Return the (X, Y) coordinate for the center point of the cell that contains the specified text.  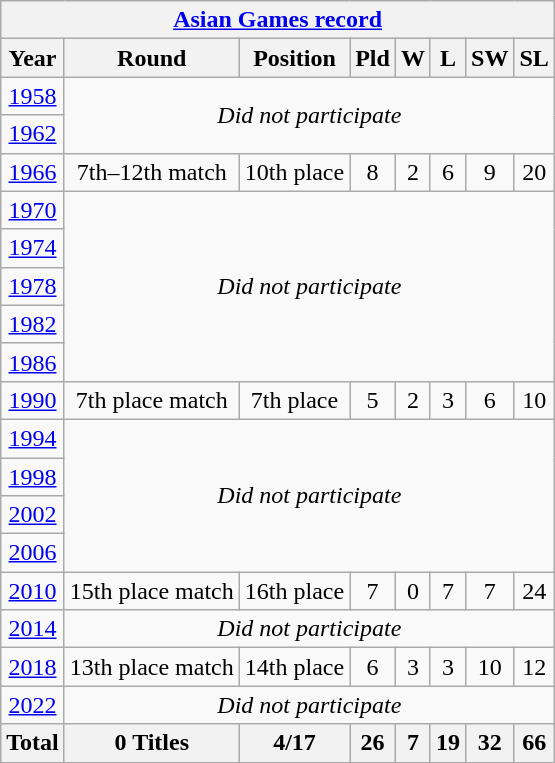
Year (33, 58)
0 Titles (152, 743)
8 (373, 172)
24 (534, 591)
1982 (33, 324)
1986 (33, 362)
0 (412, 591)
32 (490, 743)
2022 (33, 705)
66 (534, 743)
1962 (33, 134)
10th place (294, 172)
Total (33, 743)
SW (490, 58)
19 (448, 743)
7th–12th match (152, 172)
1970 (33, 210)
2010 (33, 591)
9 (490, 172)
12 (534, 667)
Round (152, 58)
2014 (33, 629)
1966 (33, 172)
L (448, 58)
1958 (33, 96)
1990 (33, 400)
1978 (33, 286)
2002 (33, 515)
14th place (294, 667)
5 (373, 400)
7th place match (152, 400)
2006 (33, 553)
W (412, 58)
2018 (33, 667)
7th place (294, 400)
Position (294, 58)
20 (534, 172)
15th place match (152, 591)
SL (534, 58)
13th place match (152, 667)
Asian Games record (278, 20)
1974 (33, 248)
4/17 (294, 743)
26 (373, 743)
1994 (33, 438)
Pld (373, 58)
16th place (294, 591)
1998 (33, 477)
